Pinpoint the cell where the given text exists, returning its (X, Y) midpoint coordinate. 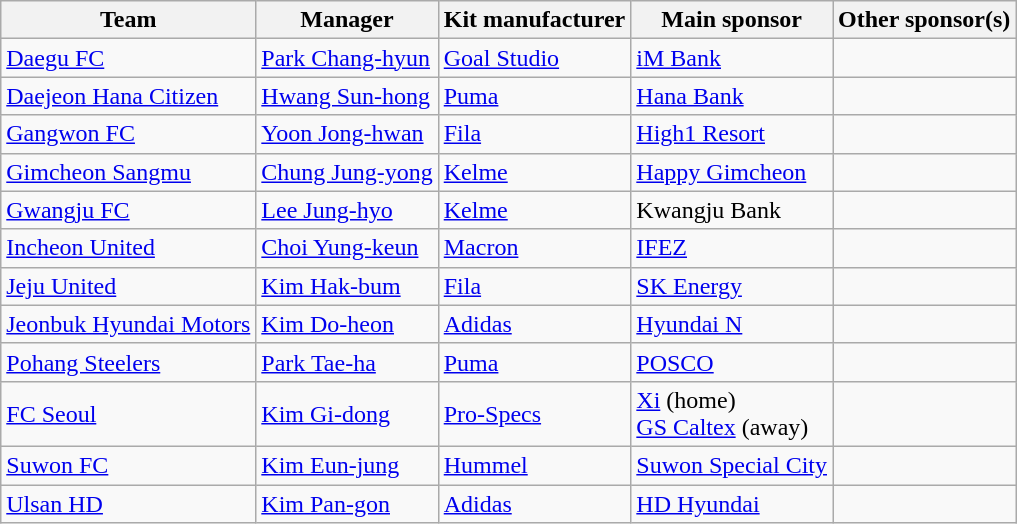
Xi (home)GS Caltex (away) (732, 414)
Daegu FC (128, 58)
Jeonbuk Hyundai Motors (128, 324)
Happy Gimcheon (732, 172)
Other sponsor(s) (924, 20)
Kim Gi-dong (347, 414)
Gimcheon Sangmu (128, 172)
Incheon United (128, 248)
Pohang Steelers (128, 362)
Kim Eun-jung (347, 465)
Kwangju Bank (732, 210)
Lee Jung-hyo (347, 210)
FC Seoul (128, 414)
Kim Hak-bum (347, 286)
Suwon Special City (732, 465)
Macron (534, 248)
POSCO (732, 362)
Pro-Specs (534, 414)
HD Hyundai (732, 503)
Hwang Sun-hong (347, 96)
Kim Do-heon (347, 324)
SK Energy (732, 286)
High1 Resort (732, 134)
Gwangju FC (128, 210)
Yoon Jong-hwan (347, 134)
Manager (347, 20)
Park Tae-ha (347, 362)
Park Chang-hyun (347, 58)
Chung Jung-yong (347, 172)
Team (128, 20)
Hummel (534, 465)
Kim Pan-gon (347, 503)
Choi Yung-keun (347, 248)
Suwon FC (128, 465)
IFEZ (732, 248)
iM Bank (732, 58)
Kit manufacturer (534, 20)
Hyundai N (732, 324)
Ulsan HD (128, 503)
Goal Studio (534, 58)
Gangwon FC (128, 134)
Main sponsor (732, 20)
Hana Bank (732, 96)
Jeju United (128, 286)
Daejeon Hana Citizen (128, 96)
